Determine the [x, y] coordinate at the center of the cell enclosing the given text.  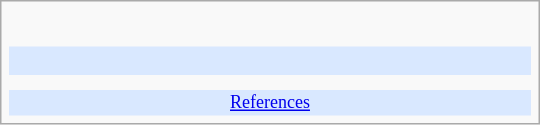
References [270, 103]
